Scan for the cell matching the given text and deliver its (X, Y) coordinate at center. 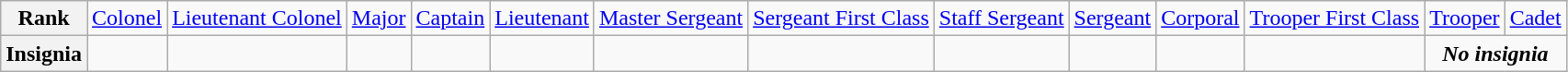
Major (379, 18)
Trooper (1465, 18)
Rank (44, 18)
Corporal (1200, 18)
Cadet (1535, 18)
Captain (450, 18)
Colonel (127, 18)
Master Sergeant (671, 18)
Trooper First Class (1335, 18)
Lieutenant (542, 18)
Staff Sergeant (1002, 18)
Insignia (44, 54)
Sergeant (1112, 18)
Lieutenant Colonel (257, 18)
No insignia (1496, 54)
Sergeant First Class (842, 18)
